Determine the (x, y) coordinate at the center of the cell enclosing the given text.  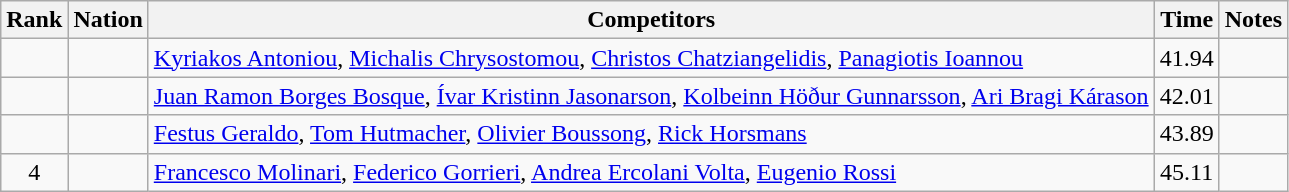
Nation (108, 20)
Rank (34, 20)
Competitors (651, 20)
4 (34, 172)
Juan Ramon Borges Bosque, Ívar Kristinn Jasonarson, Kolbeinn Höður Gunnarsson, Ari Bragi Kárason (651, 96)
45.11 (1186, 172)
Festus Geraldo, Tom Hutmacher, Olivier Boussong, Rick Horsmans (651, 134)
41.94 (1186, 58)
43.89 (1186, 134)
Kyriakos Antoniou, Michalis Chrysostomou, Christos Chatziangelidis, Panagiotis Ioannou (651, 58)
42.01 (1186, 96)
Time (1186, 20)
Notes (1253, 20)
Francesco Molinari, Federico Gorrieri, Andrea Ercolani Volta, Eugenio Rossi (651, 172)
